Output the (x, y) coordinate of the center of the cell containing the given text.  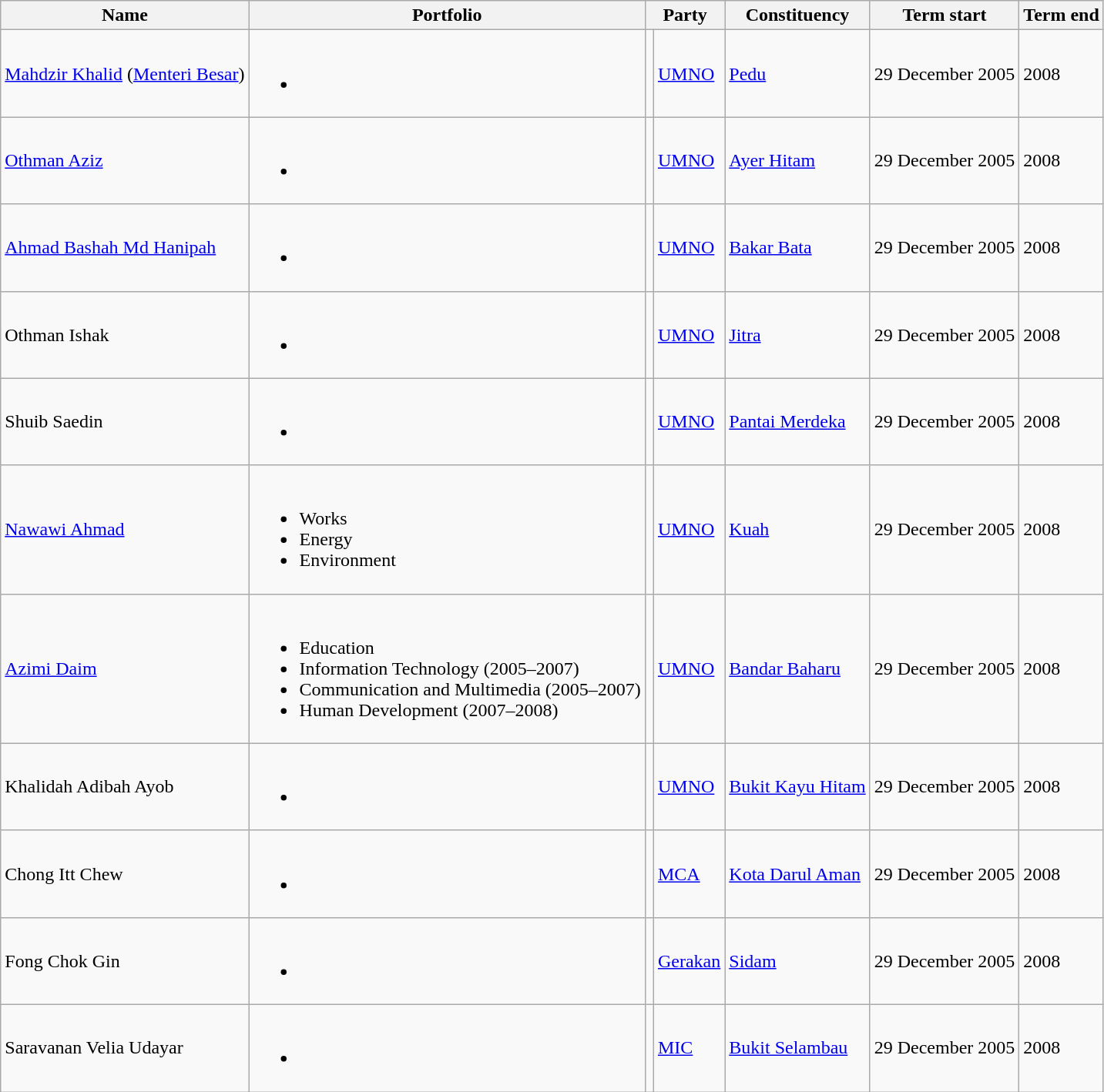
Pedu (797, 74)
Gerakan (689, 961)
MCA (689, 873)
Ayer Hitam (797, 160)
Jitra (797, 334)
Constituency (797, 15)
Term end (1062, 15)
Pantai Merdeka (797, 422)
Kuah (797, 530)
Othman Aziz (125, 160)
Party (684, 15)
Bakar Bata (797, 248)
Fong Chok Gin (125, 961)
Chong Itt Chew (125, 873)
Ahmad Bashah Md Hanipah (125, 248)
WorksEnergyEnvironment (447, 530)
Bukit Kayu Hitam (797, 787)
Term start (945, 15)
Name (125, 15)
Saravanan Velia Udayar (125, 1047)
Shuib Saedin (125, 422)
Khalidah Adibah Ayob (125, 787)
Othman Ishak (125, 334)
EducationInformation Technology (2005–2007)Communication and Multimedia (2005–2007)Human Development (2007–2008) (447, 668)
Sidam (797, 961)
Bandar Baharu (797, 668)
Kota Darul Aman (797, 873)
MIC (689, 1047)
Mahdzir Khalid (Menteri Besar) (125, 74)
Azimi Daim (125, 668)
Bukit Selambau (797, 1047)
Nawawi Ahmad (125, 530)
Portfolio (447, 15)
